Capture the cell that displays the provided text and extract its [X, Y] central coordinate. 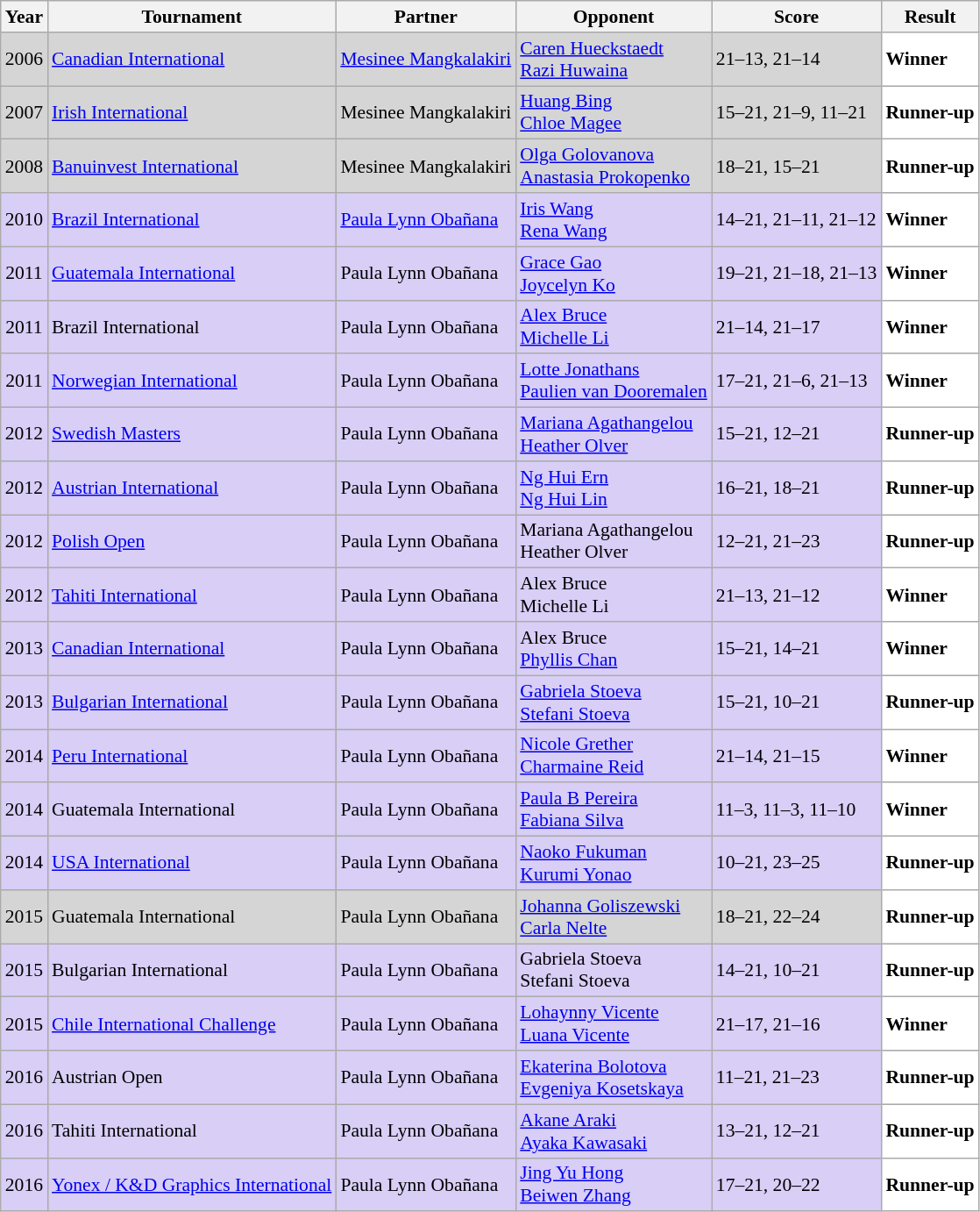
Tournament [191, 17]
13–21, 12–21 [797, 1131]
Johanna Goliszewski Carla Nelte [614, 917]
2010 [25, 219]
17–21, 21–6, 21–13 [797, 381]
16–21, 18–21 [797, 488]
Naoko Fukuman Kurumi Yonao [614, 863]
11–3, 11–3, 11–10 [797, 810]
18–21, 15–21 [797, 167]
2008 [25, 167]
Polish Open [191, 542]
Lotte Jonathans Paulien van Dooremalen [614, 381]
21–13, 21–14 [797, 60]
17–21, 20–22 [797, 1184]
Nicole Grether Charmaine Reid [614, 756]
21–14, 21–15 [797, 756]
Paula B Pereira Fabiana Silva [614, 810]
Lohaynny Vicente Luana Vicente [614, 1024]
Irish International [191, 112]
Olga Golovanova Anastasia Prokopenko [614, 167]
Swedish Masters [191, 435]
Result [929, 17]
Norwegian International [191, 381]
19–21, 21–18, 21–13 [797, 274]
12–21, 21–23 [797, 542]
Opponent [614, 17]
Austrian Open [191, 1077]
Austrian International [191, 488]
15–21, 12–21 [797, 435]
2006 [25, 60]
21–14, 21–17 [797, 326]
Alex Bruce Phyllis Chan [614, 649]
15–21, 14–21 [797, 649]
USA International [191, 863]
Jing Yu Hong Beiwen Zhang [614, 1184]
15–21, 21–9, 11–21 [797, 112]
11–21, 21–23 [797, 1077]
Ekaterina Bolotova Evgeniya Kosetskaya [614, 1077]
2007 [25, 112]
10–21, 23–25 [797, 863]
Huang Bing Chloe Magee [614, 112]
Year [25, 17]
Score [797, 17]
Peru International [191, 756]
Banuinvest International [191, 167]
Grace Gao Joycelyn Ko [614, 274]
21–17, 21–16 [797, 1024]
Partner [426, 17]
Yonex / K&D Graphics International [191, 1184]
Chile International Challenge [191, 1024]
18–21, 22–24 [797, 917]
Ng Hui Ern Ng Hui Lin [614, 488]
14–21, 21–11, 21–12 [797, 219]
Caren Hueckstaedt Razi Huwaina [614, 60]
21–13, 21–12 [797, 595]
14–21, 10–21 [797, 970]
15–21, 10–21 [797, 702]
Akane Araki Ayaka Kawasaki [614, 1131]
Iris Wang Rena Wang [614, 219]
